Extract the [X, Y] coordinate from the center of the cell holding the provided text.  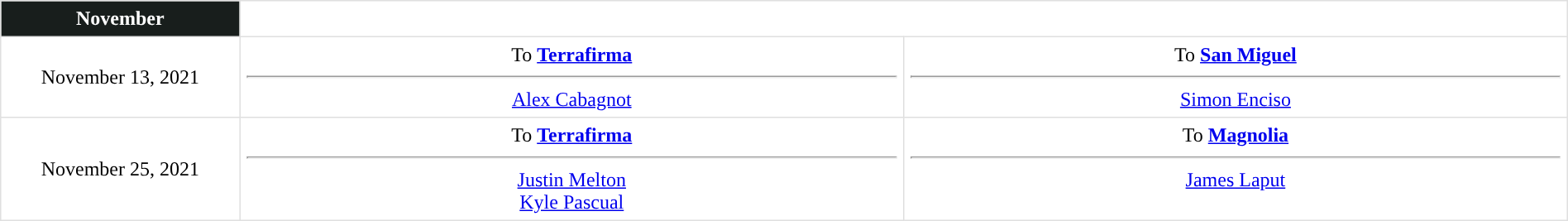
To TerrafirmaJustin MeltonKyle Pascual [572, 169]
November [121, 19]
To TerrafirmaAlex Cabagnot [572, 77]
November 25, 2021 [121, 169]
To MagnoliaJames Laput [1236, 169]
November 13, 2021 [121, 77]
To San MiguelSimon Enciso [1236, 77]
